Determine the [x, y] coordinate at the center of the cell enclosing the given text.  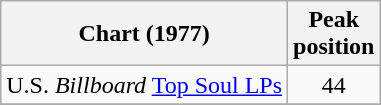
U.S. Billboard Top Soul LPs [144, 85]
Peakposition [334, 34]
44 [334, 85]
Chart (1977) [144, 34]
